Extract the (X, Y) coordinate from the center of the cell holding the provided text.  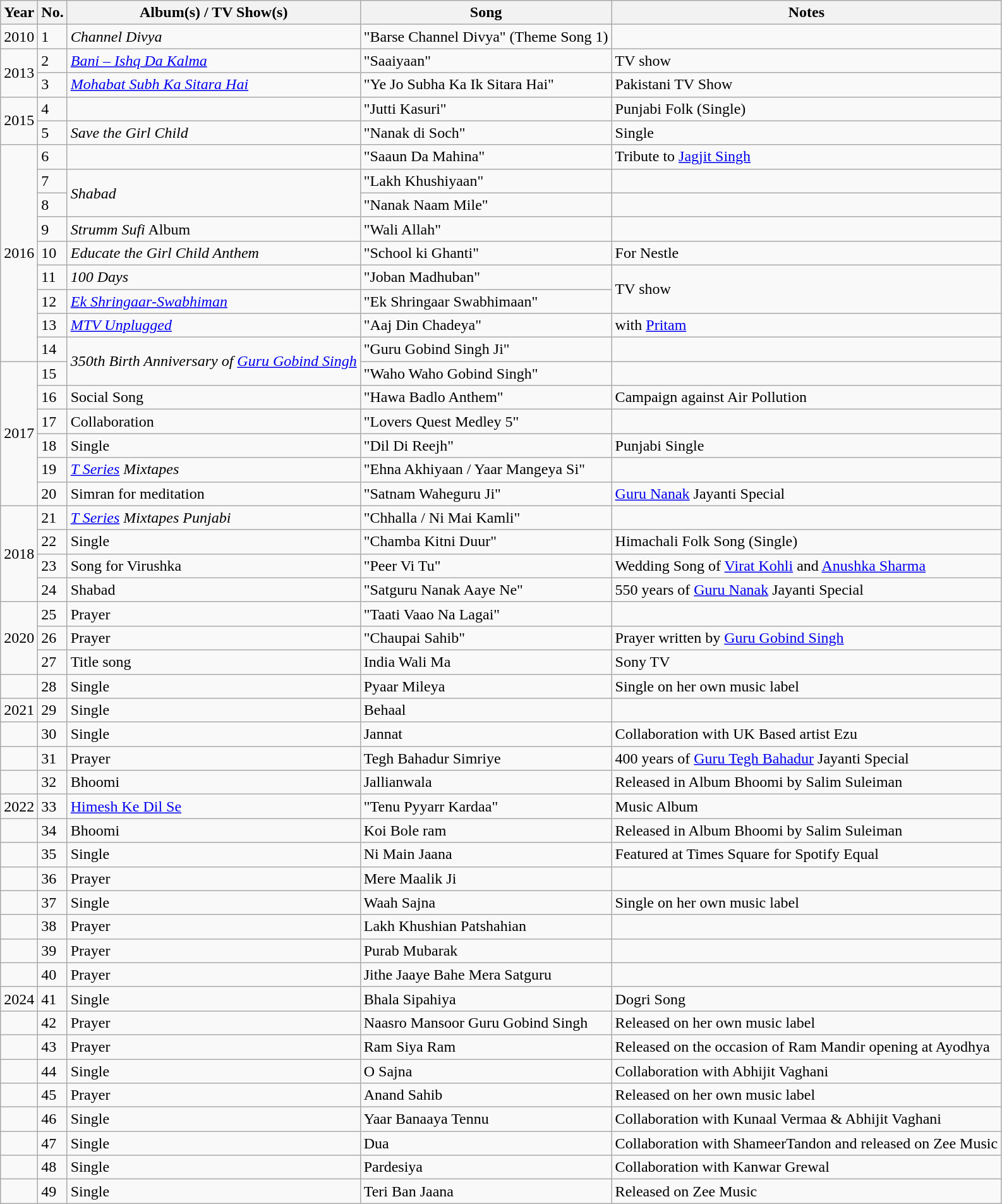
Notes (806, 13)
2 (52, 61)
Year (19, 13)
Sony TV (806, 662)
5 (52, 133)
"Barse Channel Divya" (Theme Song 1) (486, 37)
Collaboration with Kunaal Vermaa & Abhijit Vaghani (806, 1119)
21 (52, 518)
"Nanak Naam Mile" (486, 205)
"Peer Vi Tu" (486, 566)
19 (52, 470)
Pakistani TV Show (806, 85)
Himesh Ke Dil Se (214, 806)
2017 (19, 434)
"Nanak di Soch" (486, 133)
Released on the occasion of Ram Mandir opening at Ayodhya (806, 1047)
1 (52, 37)
28 (52, 686)
42 (52, 1023)
2013 (19, 73)
Teri Ban Jaana (486, 1191)
Yaar Banaaya Tennu (486, 1119)
15 (52, 374)
23 (52, 566)
"Chhalla / Ni Mai Kamli" (486, 518)
Himachali Folk Song (Single) (806, 542)
Koi Bole ram (486, 830)
39 (52, 951)
43 (52, 1047)
Prayer written by Guru Gobind Singh (806, 638)
48 (52, 1167)
12 (52, 301)
13 (52, 325)
Purab Mubarak (486, 951)
27 (52, 662)
4 (52, 109)
2021 (19, 710)
Campaign against Air Pollution (806, 398)
40 (52, 975)
Channel Divya (214, 37)
Ram Siya Ram (486, 1047)
45 (52, 1095)
26 (52, 638)
"Joban Madhuban" (486, 277)
37 (52, 903)
Social Song (214, 398)
Pardesiya (486, 1167)
Tribute to Jagjit Singh (806, 157)
Jannat (486, 734)
Title song (214, 662)
25 (52, 614)
29 (52, 710)
"Wali Allah" (486, 229)
Album(s) / TV Show(s) (214, 13)
3 (52, 85)
Collaboration with Abhijit Vaghani (806, 1071)
Behaal (486, 710)
T Series Mixtapes (214, 470)
"Chamba Kitni Duur" (486, 542)
32 (52, 782)
Guru Nanak Jayanti Special (806, 494)
"Tenu Pyyarr Kardaa" (486, 806)
36 (52, 879)
2016 (19, 253)
For Nestle (806, 253)
"Lakh Khushiyaan" (486, 181)
2022 (19, 806)
2010 (19, 37)
100 Days (214, 277)
"School ki Ghanti" (486, 253)
"Saaun Da Mahina" (486, 157)
Tegh Bahadur Simriye (486, 758)
"Waho Waho Gobind Singh" (486, 374)
O Sajna (486, 1071)
9 (52, 229)
22 (52, 542)
Anand Sahib (486, 1095)
47 (52, 1143)
2020 (19, 638)
18 (52, 446)
Jallianwala (486, 782)
"Ek Shringaar Swabhimaan" (486, 301)
Featured at Times Square for Spotify Equal (806, 854)
"Guru Gobind Singh Ji" (486, 350)
34 (52, 830)
24 (52, 590)
Ni Main Jaana (486, 854)
Music Album (806, 806)
10 (52, 253)
Save the Girl Child (214, 133)
38 (52, 927)
31 (52, 758)
"Aaj Din Chadeya" (486, 325)
India Wali Ma (486, 662)
Wedding Song of Virat Kohli and Anushka Sharma (806, 566)
11 (52, 277)
"Taati Vaao Na Lagai" (486, 614)
Mere Maalik Ji (486, 879)
550 years of Guru Nanak Jayanti Special (806, 590)
Dogri Song (806, 999)
Song for Virushka (214, 566)
49 (52, 1191)
"Ehna Akhiyaan / Yaar Mangeya Si" (486, 470)
Dua (486, 1143)
"Satguru Nanak Aaye Ne" (486, 590)
No. (52, 13)
41 (52, 999)
"Jutti Kasuri" (486, 109)
46 (52, 1119)
44 (52, 1071)
"Dil Di Reejh" (486, 446)
Punjabi Single (806, 446)
"Satnam Waheguru Ji" (486, 494)
33 (52, 806)
Simran for meditation (214, 494)
Educate the Girl Child Anthem (214, 253)
"Chaupai Sahib" (486, 638)
2015 (19, 121)
6 (52, 157)
Mohabat Subh Ka Sitara Hai (214, 85)
Collaboration (214, 422)
17 (52, 422)
350th Birth Anniversary of Guru Gobind Singh (214, 362)
Punjabi Folk (Single) (806, 109)
Song (486, 13)
Collaboration with ShameerTandon and released on Zee Music (806, 1143)
Waah Sajna (486, 903)
"Hawa Badlo Anthem" (486, 398)
Bhala Sipahiya (486, 999)
"Lovers Quest Medley 5" (486, 422)
Lakh Khushian Patshahian (486, 927)
MTV Unplugged (214, 325)
Collaboration with UK Based artist Ezu (806, 734)
Bani – Ishq Da Kalma (214, 61)
Released on Zee Music (806, 1191)
Ek Shringaar-Swabhiman (214, 301)
20 (52, 494)
Naasro Mansoor Guru Gobind Singh (486, 1023)
2018 (19, 554)
Pyaar Mileya (486, 686)
Collaboration with Kanwar Grewal (806, 1167)
Jithe Jaaye Bahe Mera Satguru (486, 975)
14 (52, 350)
16 (52, 398)
Strumm Sufi Album (214, 229)
400 years of Guru Tegh Bahadur Jayanti Special (806, 758)
30 (52, 734)
2024 (19, 999)
T Series Mixtapes Punjabi (214, 518)
with Pritam (806, 325)
"Saaiyaan" (486, 61)
8 (52, 205)
35 (52, 854)
"Ye Jo Subha Ka Ik Sitara Hai" (486, 85)
7 (52, 181)
